Return the (x, y) coordinate for the center point of the cell that contains the specified text.  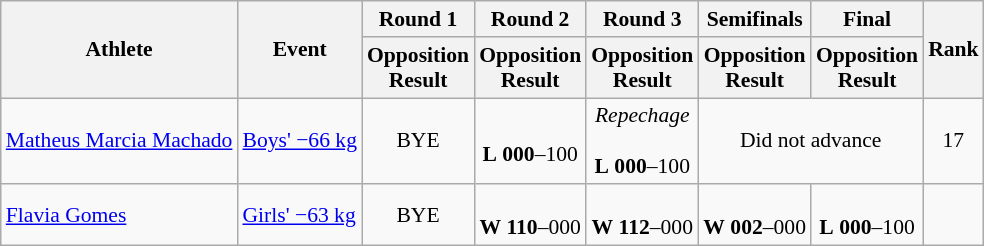
Did not advance (810, 142)
Final (867, 19)
Rank (954, 50)
Girls' −63 kg (300, 216)
Round 2 (530, 19)
17 (954, 142)
Event (300, 50)
Repechage L 000–100 (642, 142)
W 002–000 (754, 216)
W 112–000 (642, 216)
Athlete (120, 50)
Matheus Marcia Machado (120, 142)
Semifinals (754, 19)
W 110–000 (530, 216)
Flavia Gomes (120, 216)
Round 1 (418, 19)
Round 3 (642, 19)
Boys' −66 kg (300, 142)
